Find where the given text appears and provide that cell's center as (x, y) coordinate. 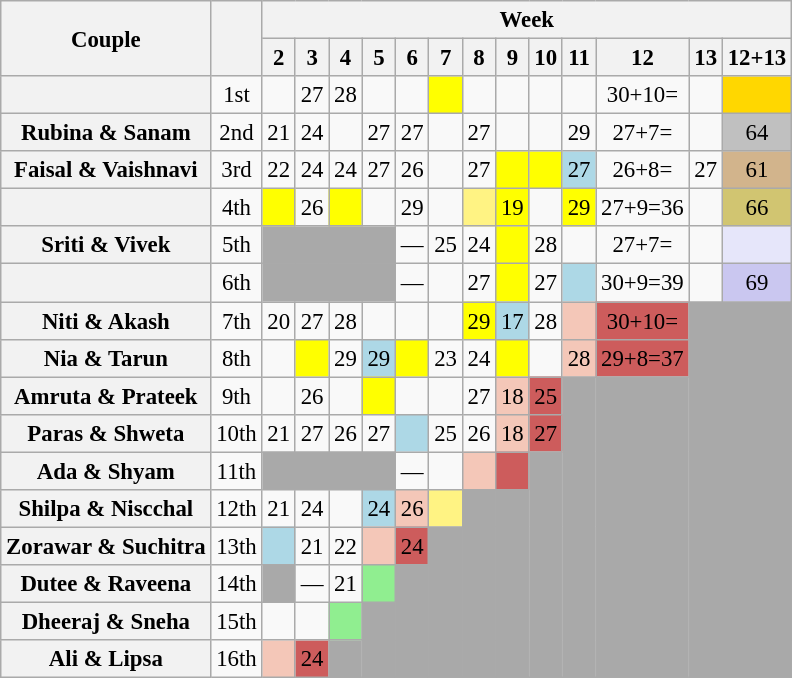
7 (446, 58)
13th (236, 546)
Faisal & Vaishnavi (106, 170)
14th (236, 584)
23 (446, 358)
29+8=37 (642, 358)
26+8= (642, 170)
11 (578, 58)
12th (236, 509)
Dutee & Raveena (106, 584)
30+9=39 (642, 283)
17 (512, 321)
3rd (236, 170)
Ada & Shyam (106, 471)
1st (236, 95)
Week (527, 20)
Shilpa & Niscchal (106, 509)
61 (756, 170)
4 (346, 58)
Paras & Shweta (106, 433)
66 (756, 208)
9th (236, 396)
12 (642, 58)
8th (236, 358)
15th (236, 621)
Rubina & Sanam (106, 133)
69 (756, 283)
9 (512, 58)
64 (756, 133)
Amruta & Prateek (106, 396)
16th (236, 659)
13 (706, 58)
Dheeraj & Sneha (106, 621)
12+13 (756, 58)
7th (236, 321)
10th (236, 433)
Zorawar & Suchitra (106, 546)
8 (478, 58)
11th (236, 471)
Nia & Tarun (106, 358)
6 (412, 58)
2nd (236, 133)
2 (278, 58)
Sriti & Vivek (106, 245)
27+9=36 (642, 208)
5 (378, 58)
Ali & Lipsa (106, 659)
10 (546, 58)
Niti & Akash (106, 321)
5th (236, 245)
4th (236, 208)
19 (512, 208)
Couple (106, 38)
20 (278, 321)
3 (312, 58)
6th (236, 283)
